Provide the (x, y) coordinate of the cell's center where the given text is located.  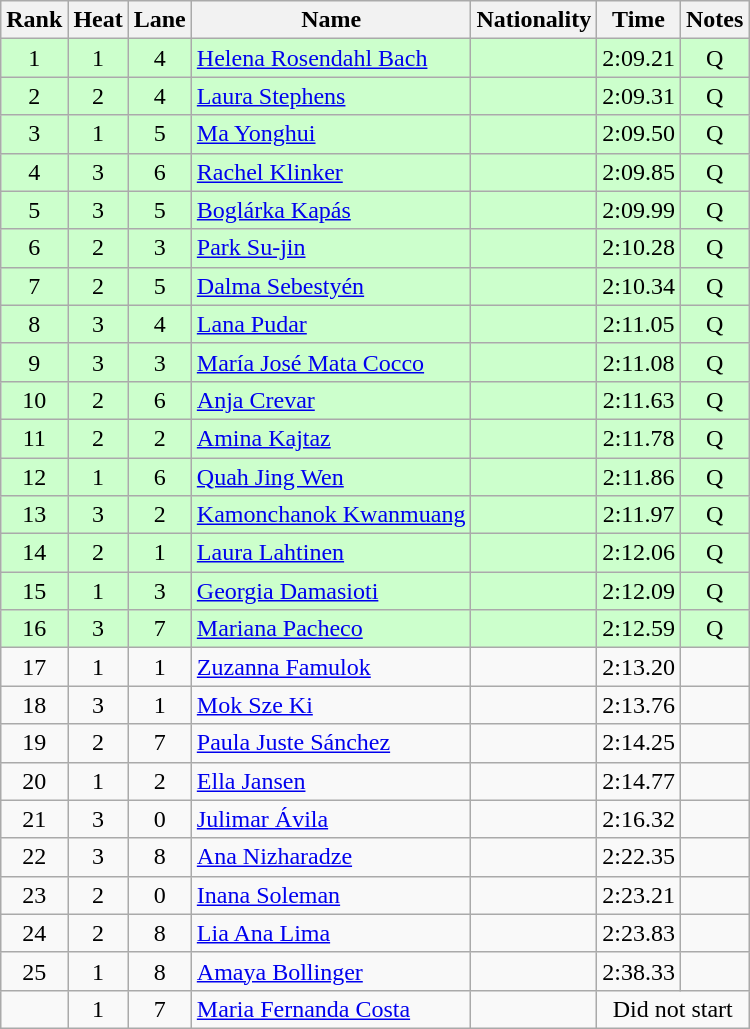
María José Mata Cocco (331, 362)
20 (34, 781)
Mariana Pacheco (331, 629)
Notes (714, 20)
22 (34, 857)
2:16.32 (639, 819)
Lana Pudar (331, 324)
2:11.08 (639, 362)
Helena Rosendahl Bach (331, 58)
2:11.97 (639, 515)
18 (34, 705)
Boglárka Kapás (331, 210)
Anja Crevar (331, 400)
Inana Soleman (331, 895)
25 (34, 971)
Kamonchanok Kwanmuang (331, 515)
2:14.77 (639, 781)
2:11.63 (639, 400)
Laura Stephens (331, 96)
2:22.35 (639, 857)
2:10.34 (639, 286)
Ma Yonghui (331, 134)
Mok Sze Ki (331, 705)
14 (34, 553)
Rachel Klinker (331, 172)
Heat (98, 20)
16 (34, 629)
Ella Jansen (331, 781)
21 (34, 819)
2:09.50 (639, 134)
2:09.21 (639, 58)
2:38.33 (639, 971)
17 (34, 667)
2:12.09 (639, 591)
2:11.78 (639, 438)
Lia Ana Lima (331, 933)
Maria Fernanda Costa (331, 1009)
Name (331, 20)
Did not start (673, 1009)
15 (34, 591)
12 (34, 477)
2:09.31 (639, 96)
Amina Kajtaz (331, 438)
2:12.06 (639, 553)
2:11.05 (639, 324)
Amaya Bollinger (331, 971)
9 (34, 362)
Ana Nizharadze (331, 857)
Laura Lahtinen (331, 553)
Time (639, 20)
Rank (34, 20)
2:14.25 (639, 743)
19 (34, 743)
2:09.99 (639, 210)
24 (34, 933)
23 (34, 895)
2:13.76 (639, 705)
13 (34, 515)
2:11.86 (639, 477)
Quah Jing Wen (331, 477)
2:09.85 (639, 172)
Zuzanna Famulok (331, 667)
Georgia Damasioti (331, 591)
Nationality (534, 20)
11 (34, 438)
Dalma Sebestyén (331, 286)
2:12.59 (639, 629)
Paula Juste Sánchez (331, 743)
Lane (160, 20)
Julimar Ávila (331, 819)
10 (34, 400)
2:10.28 (639, 248)
2:23.83 (639, 933)
2:13.20 (639, 667)
2:23.21 (639, 895)
Park Su-jin (331, 248)
